Identify which cell holds the provided text, then report its (X, Y) central coordinate. 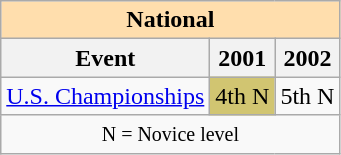
5th N (308, 96)
Event (106, 58)
National (170, 20)
N = Novice level (170, 134)
2002 (308, 58)
4th N (242, 96)
U.S. Championships (106, 96)
2001 (242, 58)
